Return [x, y] of the center of cell containing provided text 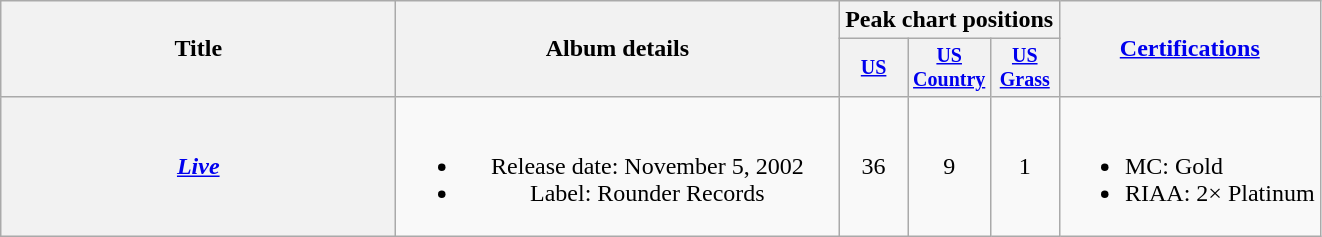
MC: GoldRIAA: 2× Platinum [1190, 166]
US [874, 68]
1 [1024, 166]
Title [198, 49]
Release date: November 5, 2002Label: Rounder Records [618, 166]
9 [949, 166]
36 [874, 166]
Album details [618, 49]
Certifications [1190, 49]
US Country [949, 68]
Live [198, 166]
US Grass [1024, 68]
Peak chart positions [950, 20]
